Scan for the cell matching the given text and deliver its [x, y] coordinate at center. 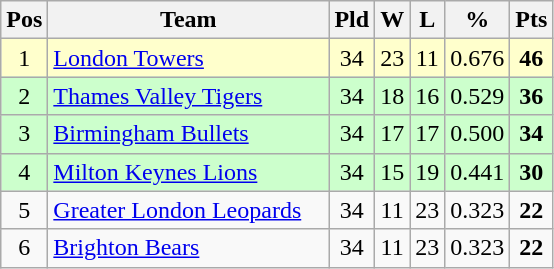
0.441 [478, 172]
L [428, 20]
Pld [352, 20]
36 [532, 96]
Birmingham Bullets [188, 134]
0.676 [478, 58]
30 [532, 172]
0.529 [478, 96]
1 [24, 58]
46 [532, 58]
5 [24, 210]
Milton Keynes Lions [188, 172]
Team [188, 20]
Greater London Leopards [188, 210]
Pts [532, 20]
Pos [24, 20]
16 [428, 96]
2 [24, 96]
Brighton Bears [188, 248]
18 [392, 96]
0.500 [478, 134]
London Towers [188, 58]
% [478, 20]
6 [24, 248]
15 [392, 172]
19 [428, 172]
W [392, 20]
4 [24, 172]
Thames Valley Tigers [188, 96]
3 [24, 134]
